Identify which cell holds the provided text, then report its [x, y] central coordinate. 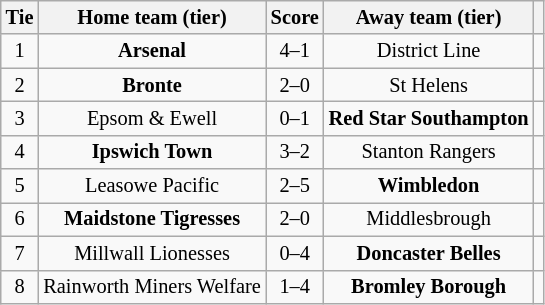
4 [20, 152]
0–1 [295, 118]
Arsenal [152, 51]
Wimbledon [429, 186]
Score [295, 17]
Ipswich Town [152, 152]
Tie [20, 17]
5 [20, 186]
Stanton Rangers [429, 152]
Rainworth Miners Welfare [152, 287]
Middlesbrough [429, 219]
3 [20, 118]
Doncaster Belles [429, 253]
Home team (tier) [152, 17]
6 [20, 219]
Millwall Lionesses [152, 253]
Bromley Borough [429, 287]
Bronte [152, 85]
1–4 [295, 287]
4–1 [295, 51]
Epsom & Ewell [152, 118]
District Line [429, 51]
2–5 [295, 186]
7 [20, 253]
St Helens [429, 85]
1 [20, 51]
2 [20, 85]
8 [20, 287]
Red Star Southampton [429, 118]
Maidstone Tigresses [152, 219]
3–2 [295, 152]
0–4 [295, 253]
Away team (tier) [429, 17]
Leasowe Pacific [152, 186]
